Determine the (X, Y) coordinate at the center of the cell enclosing the given text.  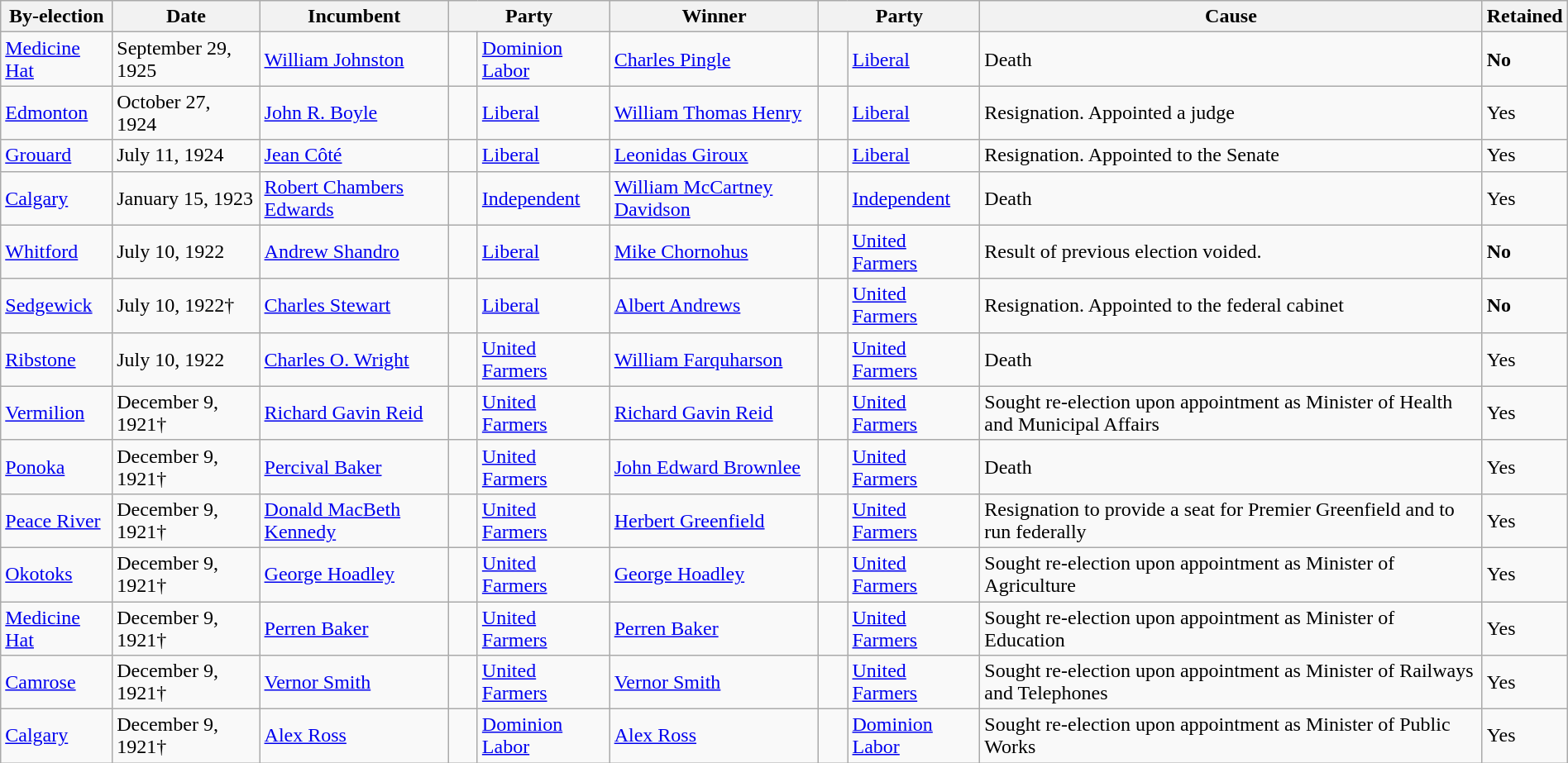
July 10, 1922† (186, 306)
Resignation. Appointed to the federal cabinet (1231, 306)
Ribstone (56, 359)
Albert Andrews (715, 306)
Leonidas Giroux (715, 155)
Peace River (56, 521)
William Farquharson (715, 359)
January 15, 1923 (186, 198)
Whitford (56, 251)
By-election (56, 17)
Result of previous election voided. (1231, 251)
Charles Pingle (715, 60)
Donald MacBeth Kennedy (354, 521)
Herbert Greenfield (715, 521)
Sought re-election upon appointment as Minister of Agriculture (1231, 574)
July 11, 1924 (186, 155)
Sought re-election upon appointment as Minister of Railways and Telephones (1231, 683)
September 29, 1925 (186, 60)
Charles O. Wright (354, 359)
Vermilion (56, 413)
October 27, 1924 (186, 112)
Cause (1231, 17)
Incumbent (354, 17)
Winner (715, 17)
William Johnston (354, 60)
Resignation. Appointed to the Senate (1231, 155)
William Thomas Henry (715, 112)
Edmonton (56, 112)
Mike Chornohus (715, 251)
Grouard (56, 155)
Resignation. Appointed a judge (1231, 112)
Sought re-election upon appointment as Minister of Health and Municipal Affairs (1231, 413)
Ponoka (56, 466)
Robert Chambers Edwards (354, 198)
John Edward Brownlee (715, 466)
Date (186, 17)
John R. Boyle (354, 112)
William McCartney Davidson (715, 198)
Sought re-election upon appointment as Minister of Public Works (1231, 736)
Jean Côté (354, 155)
Resignation to provide a seat for Premier Greenfield and to run federally (1231, 521)
Sedgewick (56, 306)
Okotoks (56, 574)
Percival Baker (354, 466)
Andrew Shandro (354, 251)
Retained (1525, 17)
Charles Stewart (354, 306)
Camrose (56, 683)
Sought re-election upon appointment as Minister of Education (1231, 628)
